Output the (X, Y) coordinate of the center of the cell containing the given text.  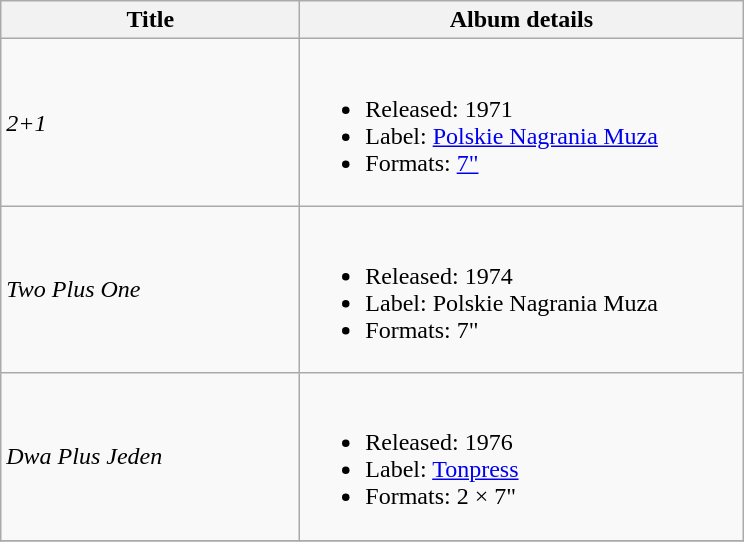
Two Plus One (150, 290)
Released: 1974Label: Polskie Nagrania MuzaFormats: 7" (522, 290)
Released: 1976Label: TonpressFormats: 2 × 7" (522, 456)
2+1 (150, 122)
Title (150, 20)
Dwa Plus Jeden (150, 456)
Released: 1971Label: Polskie Nagrania MuzaFormats: 7" (522, 122)
Album details (522, 20)
